Identify which cell holds the provided text, then report its (X, Y) central coordinate. 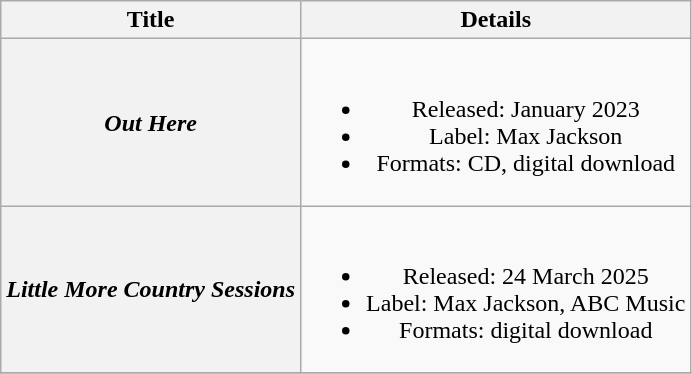
Title (151, 20)
Out Here (151, 122)
Details (496, 20)
Little More Country Sessions (151, 290)
Released: 24 March 2025Label: Max Jackson, ABC MusicFormats: digital download (496, 290)
Released: January 2023Label: Max JacksonFormats: CD, digital download (496, 122)
